Pinpoint the cell where the given text exists, returning its (X, Y) midpoint coordinate. 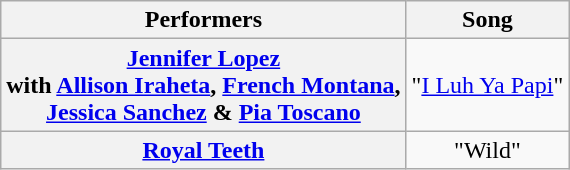
Jennifer Lopezwith Allison Iraheta, French Montana,Jessica Sanchez & Pia Toscano (204, 85)
Performers (204, 20)
"Wild" (488, 150)
Royal Teeth (204, 150)
"I Luh Ya Papi" (488, 85)
Song (488, 20)
